Extract the [X, Y] coordinate from the center of the cell holding the provided text.  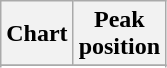
Peakposition [119, 34]
Chart [37, 34]
